Provide the [X, Y] coordinate of the cell's center where the given text is located.  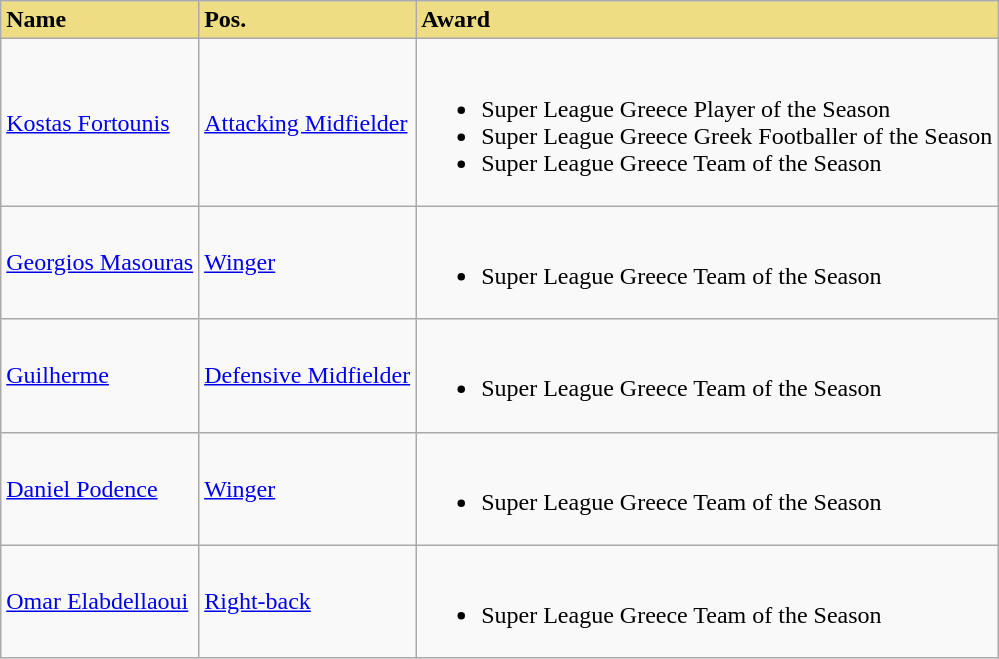
Super League Greece Player of the SeasonSuper League Greece Greek Footballer of the SeasonSuper League Greece Team of the Season [707, 122]
Name [100, 20]
Award [707, 20]
Guilherme [100, 376]
Georgios Masouras [100, 262]
Omar Elabdellaoui [100, 602]
Right-back [308, 602]
Daniel Podence [100, 488]
Pos. [308, 20]
Attacking Midfielder [308, 122]
Kostas Fortounis [100, 122]
Defensive Midfielder [308, 376]
